Provide the [x, y] coordinate of the cell's center where the given text is located.  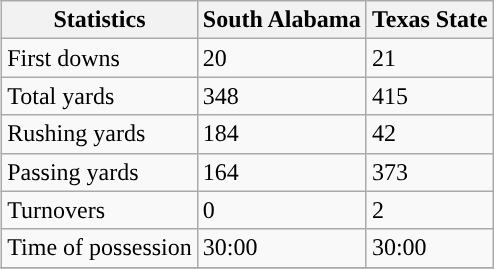
42 [430, 134]
0 [282, 210]
Total yards [100, 96]
348 [282, 96]
2 [430, 210]
Passing yards [100, 172]
Statistics [100, 20]
South Alabama [282, 20]
Texas State [430, 20]
415 [430, 96]
184 [282, 134]
21 [430, 58]
First downs [100, 58]
164 [282, 172]
Time of possession [100, 248]
373 [430, 172]
Rushing yards [100, 134]
Turnovers [100, 210]
20 [282, 58]
